Pinpoint the cell where the given text exists, returning its (X, Y) midpoint coordinate. 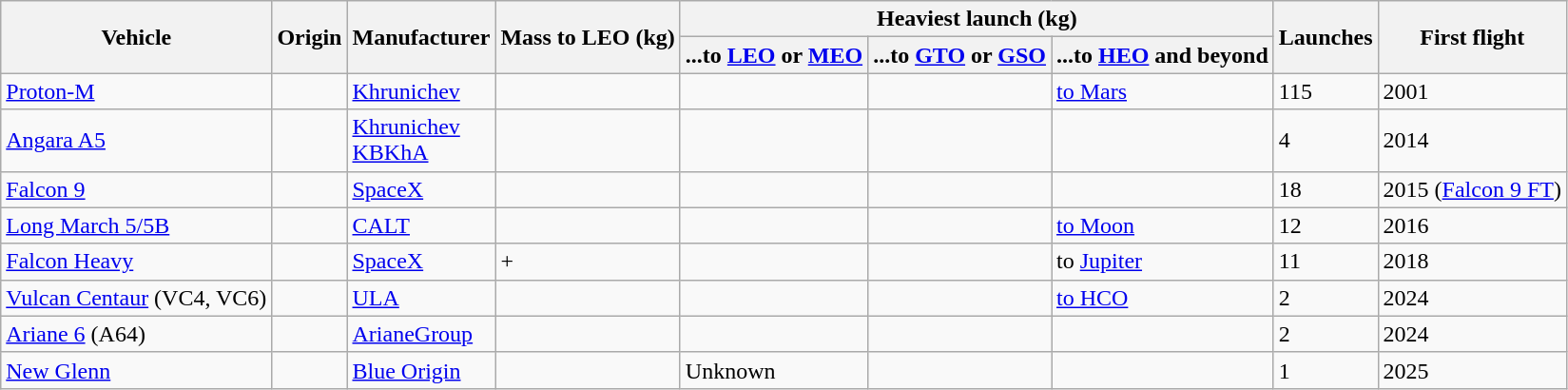
Vulcan Centaur (VC4, VC6) (137, 298)
+ (588, 262)
Launches (1326, 37)
...to GTO or GSO (960, 55)
Falcon Heavy (137, 262)
2001 (1472, 91)
KhrunichevKBKhA (421, 141)
...to LEO or MEO (774, 55)
2014 (1472, 141)
2018 (1472, 262)
Long March 5/5B (137, 225)
Heaviest launch (kg) (977, 19)
First flight (1472, 37)
2016 (1472, 225)
Mass to LEO (kg) (588, 37)
CALT (421, 225)
Unknown (774, 370)
Angara A5 (137, 141)
2015 (Falcon 9 FT) (1472, 189)
2025 (1472, 370)
Manufacturer (421, 37)
Ariane 6 (A64) (137, 334)
18 (1326, 189)
Vehicle (137, 37)
to HCO (1163, 298)
ULA (421, 298)
New Glenn (137, 370)
Khrunichev (421, 91)
11 (1326, 262)
to Moon (1163, 225)
4 (1326, 141)
115 (1326, 91)
...to HEO and beyond (1163, 55)
to Jupiter (1163, 262)
1 (1326, 370)
12 (1326, 225)
Falcon 9 (137, 189)
Origin (310, 37)
ArianeGroup (421, 334)
Blue Origin (421, 370)
to Mars (1163, 91)
Proton-M (137, 91)
